From the cell containing the given text, extract its center point as (x, y) coordinate. 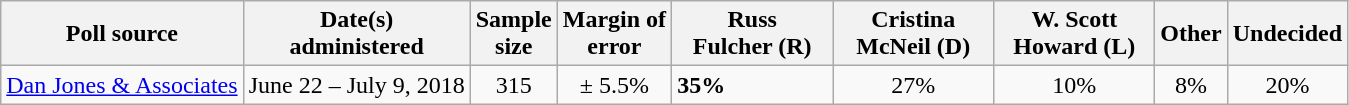
June 22 – July 9, 2018 (356, 85)
CristinaMcNeil (D) (914, 34)
Poll source (122, 34)
Samplesize (514, 34)
Margin oferror (614, 34)
315 (514, 85)
Date(s)administered (356, 34)
± 5.5% (614, 85)
Other (1191, 34)
20% (1287, 85)
10% (1074, 85)
W. ScottHoward (L) (1074, 34)
RussFulcher (R) (752, 34)
Undecided (1287, 34)
35% (752, 85)
27% (914, 85)
8% (1191, 85)
Dan Jones & Associates (122, 85)
